Identify which cell holds the provided text, then report its (x, y) central coordinate. 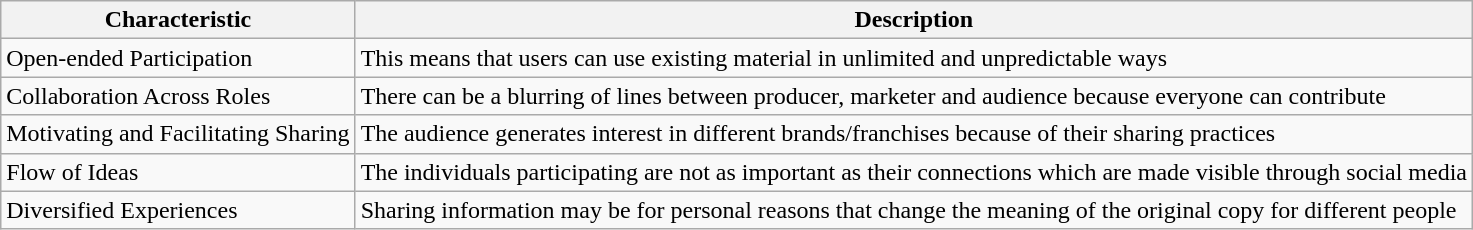
There can be a blurring of lines between producer, marketer and audience because everyone can contribute (914, 96)
The audience generates interest in different brands/franchises because of their sharing practices (914, 134)
Flow of Ideas (178, 172)
This means that users can use existing material in unlimited and unpredictable ways (914, 58)
Open-ended Participation (178, 58)
Collaboration Across Roles (178, 96)
Sharing information may be for personal reasons that change the meaning of the original copy for different people (914, 210)
Motivating and Facilitating Sharing (178, 134)
Diversified Experiences (178, 210)
Description (914, 20)
The individuals participating are not as important as their connections which are made visible through social media (914, 172)
Characteristic (178, 20)
